From the cell containing the given text, extract its center point as (x, y) coordinate. 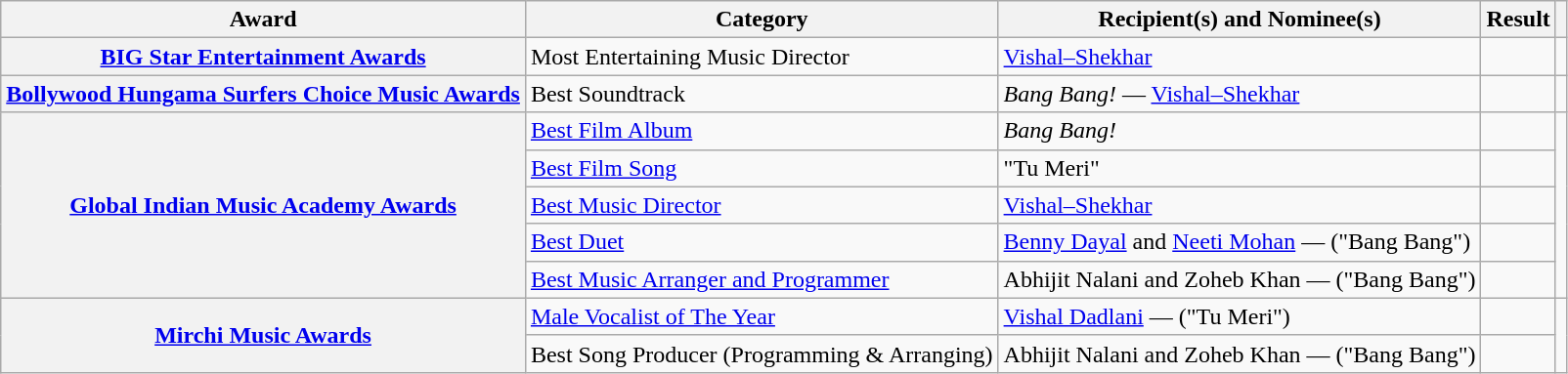
Most Entertaining Music Director (762, 57)
Bang Bang! — Vishal–Shekhar (1240, 94)
Category (762, 20)
Best Soundtrack (762, 94)
Best Music Arranger and Programmer (762, 279)
Best Duet (762, 242)
Mirchi Music Awards (264, 335)
Award (264, 20)
Result (1518, 20)
Best Film Song (762, 168)
Vishal Dadlani — ("Tu Meri") (1240, 316)
Bollywood Hungama Surfers Choice Music Awards (264, 94)
Benny Dayal and Neeti Mohan — ("Bang Bang") (1240, 242)
Best Song Producer (Programming & Arranging) (762, 353)
"Tu Meri" (1240, 168)
Best Music Director (762, 205)
Recipient(s) and Nominee(s) (1240, 20)
Best Film Album (762, 131)
Male Vocalist of The Year (762, 316)
BIG Star Entertainment Awards (264, 57)
Bang Bang! (1240, 131)
Global Indian Music Academy Awards (264, 205)
